Locate the cell with the specified text and output its [X, Y] center coordinate. 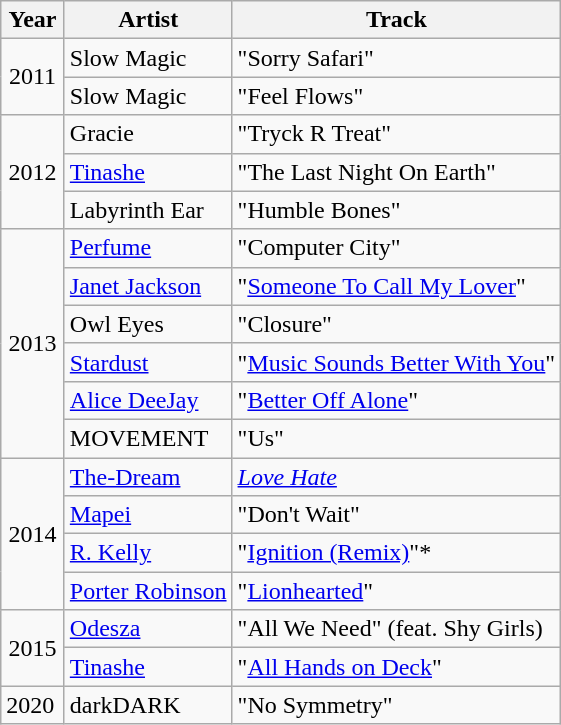
"Closure" [396, 324]
darkDARK [148, 705]
2012 [33, 172]
R. Kelly [148, 553]
"Ignition (Remix)"* [396, 553]
Alice DeeJay [148, 400]
Year [33, 20]
"Tryck R Treat" [396, 134]
Gracie [148, 134]
Labyrinth Ear [148, 210]
2013 [33, 343]
Mapei [148, 515]
"Someone To Call My Lover" [396, 286]
Owl Eyes [148, 324]
Janet Jackson [148, 286]
MOVEMENT [148, 438]
"Computer City" [396, 248]
"All We Need" (feat. Shy Girls) [396, 629]
"Feel Flows" [396, 96]
"Better Off Alone" [396, 400]
"Don't Wait" [396, 515]
The-Dream [148, 477]
Odesza [148, 629]
2020 [33, 705]
"Lionhearted" [396, 591]
Love Hate [396, 477]
"Music Sounds Better With You" [396, 362]
2015 [33, 648]
"Us" [396, 438]
Perfume [148, 248]
Porter Robinson [148, 591]
"The Last Night On Earth" [396, 172]
"No Symmetry" [396, 705]
Stardust [148, 362]
2011 [33, 77]
Artist [148, 20]
Track [396, 20]
2014 [33, 534]
"All Hands on Deck" [396, 667]
"Sorry Safari" [396, 58]
"Humble Bones" [396, 210]
